From the cell containing the given text, extract its center point as [X, Y] coordinate. 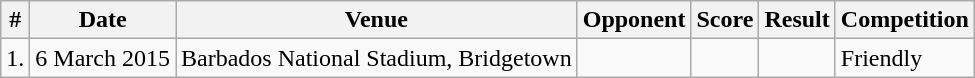
6 March 2015 [103, 58]
Result [797, 20]
Competition [904, 20]
Friendly [904, 58]
1. [16, 58]
Opponent [634, 20]
Venue [377, 20]
Barbados National Stadium, Bridgetown [377, 58]
# [16, 20]
Date [103, 20]
Score [725, 20]
